Scan for the cell matching the given text and deliver its (X, Y) coordinate at center. 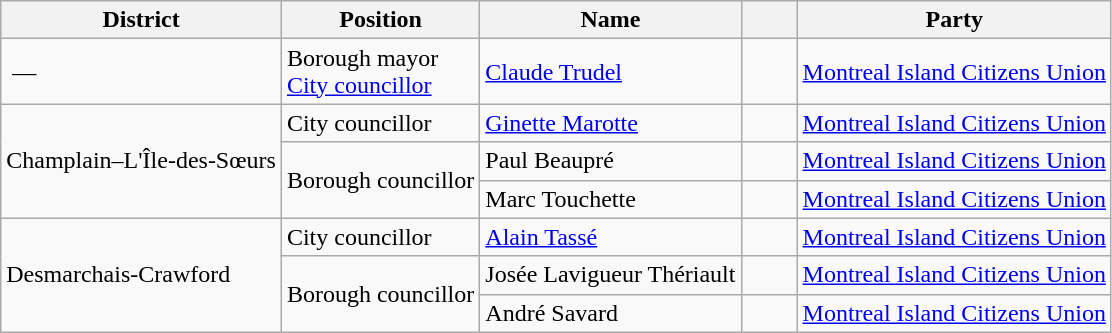
Position (380, 20)
Name (610, 20)
Alain Tassé (610, 237)
District (142, 20)
— (142, 72)
Party (954, 20)
Marc Touchette (610, 199)
Paul Beaupré (610, 161)
Desmarchais-Crawford (142, 275)
Champlain–L'Île-des-Sœurs (142, 161)
Ginette Marotte (610, 123)
Josée Lavigueur Thériault (610, 275)
Borough mayorCity councillor (380, 72)
André Savard (610, 313)
Claude Trudel (610, 72)
